Return (x, y) of the center of cell containing provided text 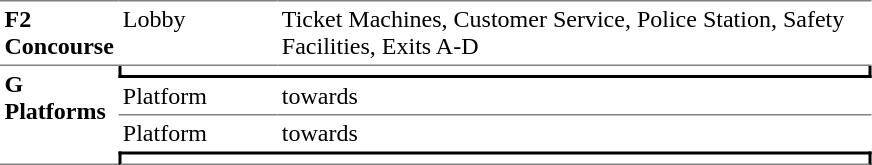
Ticket Machines, Customer Service, Police Station, Safety Facilities, Exits A-D (574, 33)
Lobby (198, 33)
F2Concourse (59, 33)
GPlatforms (59, 116)
